From the cell containing the given text, extract its center point as (x, y) coordinate. 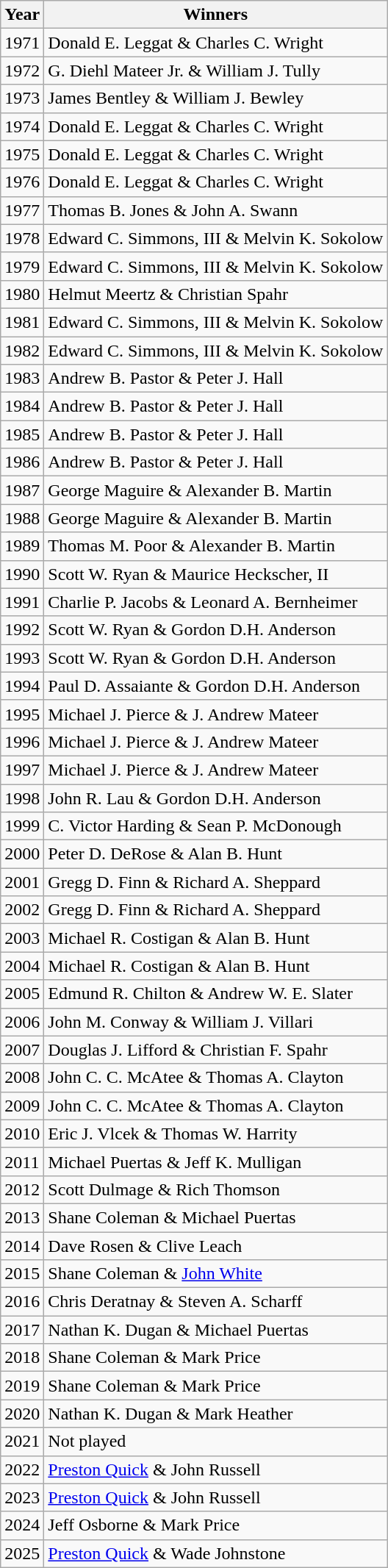
Winners (216, 15)
1999 (22, 826)
Eric J. Vlcek & Thomas W. Harrity (216, 1134)
1990 (22, 574)
1991 (22, 602)
2007 (22, 1050)
Douglas J. Lifford & Christian F. Spahr (216, 1050)
2016 (22, 1302)
1987 (22, 490)
1998 (22, 798)
1984 (22, 407)
Dave Rosen & Clive Leach (216, 1246)
2011 (22, 1161)
2000 (22, 854)
2008 (22, 1078)
2024 (22, 1525)
1975 (22, 154)
John M. Conway & William J. Villari (216, 1022)
Helmut Meertz & Christian Spahr (216, 294)
Paul D. Assaiante & Gordon D.H. Anderson (216, 686)
1992 (22, 630)
James Bentley & William J. Bewley (216, 99)
1979 (22, 266)
Thomas B. Jones & John A. Swann (216, 210)
Scott W. Ryan & Maurice Heckscher, II (216, 574)
1973 (22, 99)
2009 (22, 1106)
2004 (22, 966)
2006 (22, 1022)
2014 (22, 1246)
1985 (22, 434)
Not played (216, 1442)
Peter D. DeRose & Alan B. Hunt (216, 854)
Thomas M. Poor & Alexander B. Martin (216, 546)
2017 (22, 1330)
Charlie P. Jacobs & Leonard A. Bernheimer (216, 602)
2013 (22, 1217)
Jeff Osborne & Mark Price (216, 1525)
2002 (22, 910)
1971 (22, 43)
Chris Deratnay & Steven A. Scharff (216, 1302)
1986 (22, 462)
Nathan K. Dugan & Mark Heather (216, 1414)
2021 (22, 1442)
C. Victor Harding & Sean P. McDonough (216, 826)
G. Diehl Mateer Jr. & William J. Tully (216, 71)
1972 (22, 71)
1982 (22, 351)
2012 (22, 1189)
1988 (22, 518)
2018 (22, 1358)
Shane Coleman & Michael Puertas (216, 1217)
Preston Quick & Wade Johnstone (216, 1553)
1976 (22, 182)
2020 (22, 1414)
2001 (22, 882)
1980 (22, 294)
1997 (22, 770)
2022 (22, 1469)
Edmund R. Chilton & Andrew W. E. Slater (216, 994)
Michael Puertas & Jeff K. Mulligan (216, 1161)
2010 (22, 1134)
2019 (22, 1386)
1978 (22, 238)
1989 (22, 546)
1981 (22, 322)
Scott Dulmage & Rich Thomson (216, 1189)
2005 (22, 994)
2015 (22, 1274)
1993 (22, 658)
John R. Lau & Gordon D.H. Anderson (216, 798)
Nathan K. Dugan & Michael Puertas (216, 1330)
2025 (22, 1553)
Year (22, 15)
1983 (22, 379)
2023 (22, 1497)
1974 (22, 126)
1977 (22, 210)
1995 (22, 714)
1996 (22, 742)
1994 (22, 686)
Shane Coleman & John White (216, 1274)
2003 (22, 938)
